Locate the cell with the specified text and output its (x, y) center coordinate. 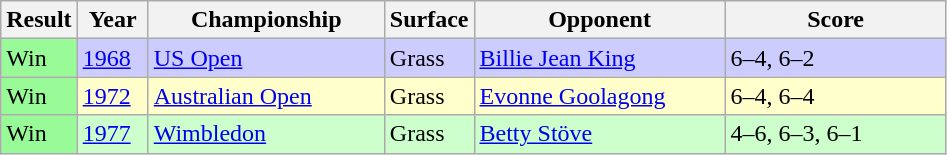
Evonne Goolagong (600, 96)
1972 (112, 96)
6–4, 6–2 (836, 58)
Championship (266, 20)
Wimbledon (266, 134)
Surface (429, 20)
1977 (112, 134)
Betty Stöve (600, 134)
Year (112, 20)
Billie Jean King (600, 58)
1968 (112, 58)
Score (836, 20)
US Open (266, 58)
4–6, 6–3, 6–1 (836, 134)
Result (39, 20)
6–4, 6–4 (836, 96)
Australian Open (266, 96)
Opponent (600, 20)
